Output the [X, Y] coordinate of the center of the cell containing the given text.  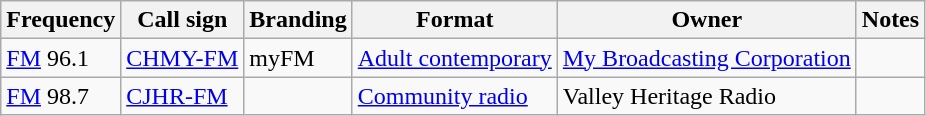
Valley Heritage Radio [706, 96]
Frequency [61, 20]
Owner [706, 20]
Community radio [454, 96]
Call sign [182, 20]
Notes [890, 20]
FM 96.1 [61, 58]
Format [454, 20]
My Broadcasting Corporation [706, 58]
CJHR-FM [182, 96]
FM 98.7 [61, 96]
CHMY-FM [182, 58]
Branding [298, 20]
myFM [298, 58]
Adult contemporary [454, 58]
